Return the [x, y] coordinate for the center point of the cell that contains the specified text.  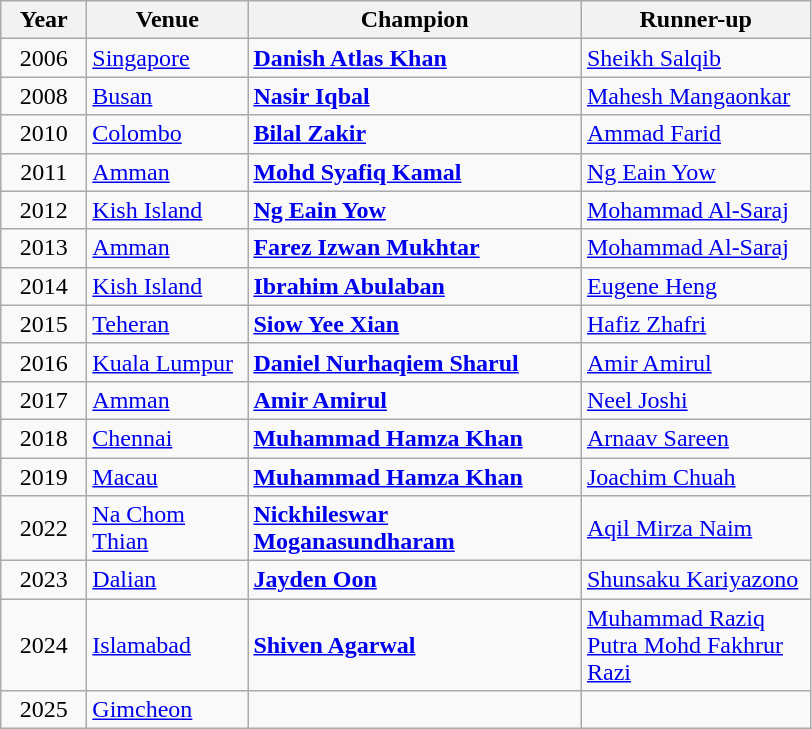
Macau [168, 477]
Neel Joshi [696, 400]
2017 [44, 400]
2013 [44, 248]
Ibrahim Abulaban [415, 286]
2018 [44, 438]
Islamabad [168, 645]
2012 [44, 210]
Siow Yee Xian [415, 324]
Mahesh Mangaonkar [696, 96]
Farez Izwan Mukhtar [415, 248]
Venue [168, 20]
2011 [44, 172]
Chennai [168, 438]
Bilal Zakir [415, 134]
Teheran [168, 324]
Ammad Farid [696, 134]
2010 [44, 134]
Singapore [168, 58]
2019 [44, 477]
Muhammad Raziq Putra Mohd Fakhrur Razi [696, 645]
2022 [44, 528]
2008 [44, 96]
2015 [44, 324]
Aqil Mirza Naim [696, 528]
2014 [44, 286]
Runner-up [696, 20]
Eugene Heng [696, 286]
2016 [44, 362]
Nickhileswar Moganasundharam [415, 528]
Jayden Oon [415, 580]
2006 [44, 58]
Year [44, 20]
Na Chom Thian [168, 528]
Nasir Iqbal [415, 96]
Daniel Nurhaqiem Sharul [415, 362]
Dalian [168, 580]
Sheikh Salqib [696, 58]
Kuala Lumpur [168, 362]
2023 [44, 580]
Arnaav Sareen [696, 438]
2025 [44, 710]
Hafiz Zhafri [696, 324]
Busan [168, 96]
Danish Atlas Khan [415, 58]
Champion [415, 20]
Mohd Syafiq Kamal [415, 172]
2024 [44, 645]
Shiven Agarwal [415, 645]
Joachim Chuah [696, 477]
Gimcheon [168, 710]
Colombo [168, 134]
Shunsaku Kariyazono [696, 580]
